Capture the cell that displays the provided text and extract its (x, y) central coordinate. 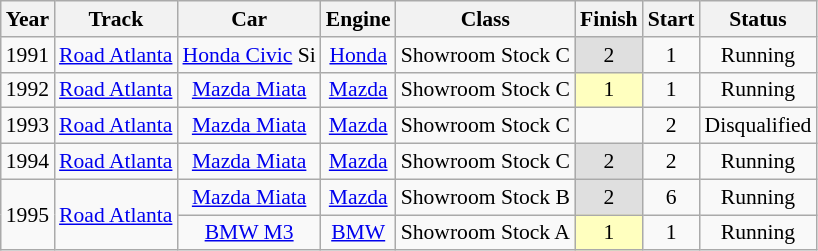
1995 (28, 214)
1993 (28, 126)
Class (486, 19)
Engine (358, 19)
Showroom Stock A (486, 233)
Honda (358, 55)
1992 (28, 90)
Status (758, 19)
1991 (28, 55)
Car (248, 19)
Disqualified (758, 126)
BMW M3 (248, 233)
6 (672, 197)
Track (116, 19)
BMW (358, 233)
Honda Civic Si (248, 55)
Year (28, 19)
Showroom Stock B (486, 197)
Start (672, 19)
Finish (609, 19)
1994 (28, 162)
